Identify which cell holds the provided text, then report its (X, Y) central coordinate. 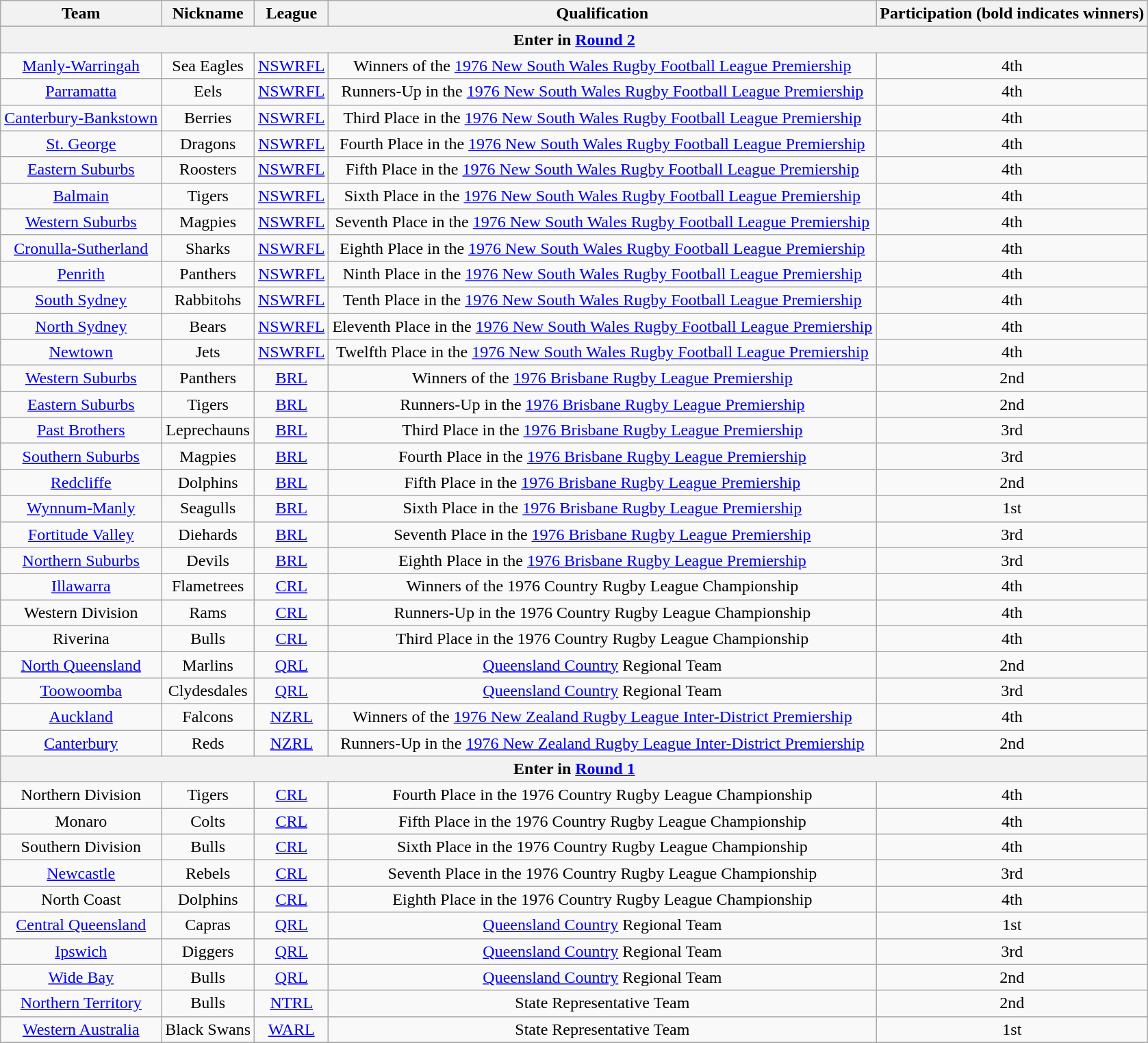
Fifth Place in the 1976 Brisbane Rugby League Premiership (602, 482)
Redcliffe (81, 482)
Third Place in the 1976 Country Rugby League Championship (602, 639)
Qualification (602, 14)
Diehards (208, 535)
WARL (292, 1029)
Rams (208, 613)
Sixth Place in the 1976 New South Wales Rugby Football League Premiership (602, 196)
Winners of the 1976 Brisbane Rugby League Premiership (602, 378)
Sixth Place in the 1976 Country Rugby League Championship (602, 847)
Fourth Place in the 1976 Brisbane Rugby League Premiership (602, 456)
Seventh Place in the 1976 New South Wales Rugby Football League Premiership (602, 222)
Southern Suburbs (81, 456)
Third Place in the 1976 Brisbane Rugby League Premiership (602, 430)
Enter in Round 2 (574, 40)
Runners-Up in the 1976 Country Rugby League Championship (602, 613)
Bears (208, 326)
Berries (208, 118)
Riverina (81, 639)
Fortitude Valley (81, 535)
Fifth Place in the 1976 Country Rugby League Championship (602, 821)
Manly-Warringah (81, 66)
Cronulla-Sutherland (81, 248)
Fourth Place in the 1976 Country Rugby League Championship (602, 795)
Marlins (208, 665)
Southern Division (81, 847)
Wynnum-Manly (81, 508)
Sharks (208, 248)
Northern Territory (81, 1003)
Rabbitohs (208, 300)
Reds (208, 743)
Flametrees (208, 587)
NTRL (292, 1003)
Parramatta (81, 92)
Fourth Place in the 1976 New South Wales Rugby Football League Premiership (602, 144)
Penrith (81, 274)
Monaro (81, 821)
Eels (208, 92)
Team (81, 14)
Rebels (208, 873)
North Coast (81, 899)
Devils (208, 561)
Twelfth Place in the 1976 New South Wales Rugby Football League Premiership (602, 352)
Sea Eagles (208, 66)
Toowoomba (81, 691)
Jets (208, 352)
Leprechauns (208, 430)
Illawarra (81, 587)
North Sydney (81, 326)
Eleventh Place in the 1976 New South Wales Rugby Football League Premiership (602, 326)
Wide Bay (81, 977)
Ninth Place in the 1976 New South Wales Rugby Football League Premiership (602, 274)
Tenth Place in the 1976 New South Wales Rugby Football League Premiership (602, 300)
Auckland (81, 717)
Canterbury (81, 743)
Fifth Place in the 1976 New South Wales Rugby Football League Premiership (602, 170)
Dragons (208, 144)
Runners-Up in the 1976 New South Wales Rugby Football League Premiership (602, 92)
Eighth Place in the 1976 New South Wales Rugby Football League Premiership (602, 248)
Participation (bold indicates winners) (1012, 14)
Past Brothers (81, 430)
Balmain (81, 196)
Seventh Place in the 1976 Country Rugby League Championship (602, 873)
Winners of the 1976 New Zealand Rugby League Inter-District Premiership (602, 717)
Seagulls (208, 508)
Western Division (81, 613)
Enter in Round 1 (574, 769)
Northern Suburbs (81, 561)
Runners-Up in the 1976 New Zealand Rugby League Inter-District Premiership (602, 743)
Ipswich (81, 951)
South Sydney (81, 300)
Winners of the 1976 Country Rugby League Championship (602, 587)
Capras (208, 925)
Roosters (208, 170)
Diggers (208, 951)
Northern Division (81, 795)
Eighth Place in the 1976 Brisbane Rugby League Premiership (602, 561)
Black Swans (208, 1029)
Winners of the 1976 New South Wales Rugby Football League Premiership (602, 66)
Western Australia (81, 1029)
Falcons (208, 717)
Colts (208, 821)
Canterbury-Bankstown (81, 118)
Eighth Place in the 1976 Country Rugby League Championship (602, 899)
Third Place in the 1976 New South Wales Rugby Football League Premiership (602, 118)
North Queensland (81, 665)
Runners-Up in the 1976 Brisbane Rugby League Premiership (602, 404)
St. George (81, 144)
Newtown (81, 352)
Central Queensland (81, 925)
Seventh Place in the 1976 Brisbane Rugby League Premiership (602, 535)
Sixth Place in the 1976 Brisbane Rugby League Premiership (602, 508)
Newcastle (81, 873)
Clydesdales (208, 691)
League (292, 14)
Nickname (208, 14)
